Capture the cell that displays the provided text and extract its (x, y) central coordinate. 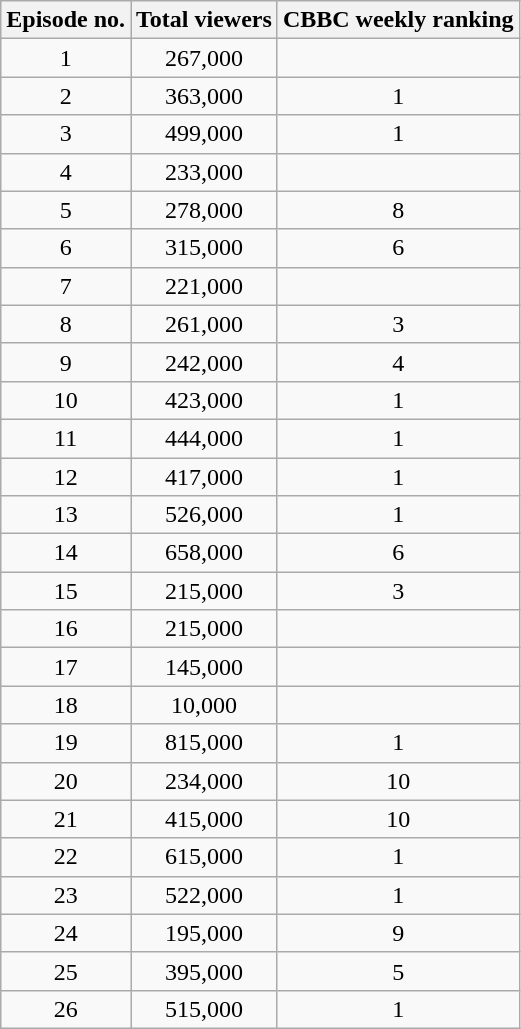
CBBC weekly ranking (398, 20)
415,000 (204, 819)
615,000 (204, 857)
195,000 (204, 933)
15 (66, 591)
20 (66, 781)
7 (66, 286)
261,000 (204, 324)
522,000 (204, 895)
12 (66, 477)
17 (66, 667)
Total viewers (204, 20)
19 (66, 743)
526,000 (204, 515)
24 (66, 933)
234,000 (204, 781)
26 (66, 1009)
25 (66, 971)
22 (66, 857)
499,000 (204, 134)
Episode no. (66, 20)
10,000 (204, 705)
242,000 (204, 362)
515,000 (204, 1009)
2 (66, 96)
145,000 (204, 667)
315,000 (204, 248)
395,000 (204, 971)
221,000 (204, 286)
16 (66, 629)
815,000 (204, 743)
363,000 (204, 96)
13 (66, 515)
23 (66, 895)
423,000 (204, 400)
18 (66, 705)
444,000 (204, 438)
278,000 (204, 210)
11 (66, 438)
233,000 (204, 172)
658,000 (204, 553)
417,000 (204, 477)
21 (66, 819)
14 (66, 553)
267,000 (204, 58)
